Search for the cell housing the specified text and yield its (X, Y) center coordinate. 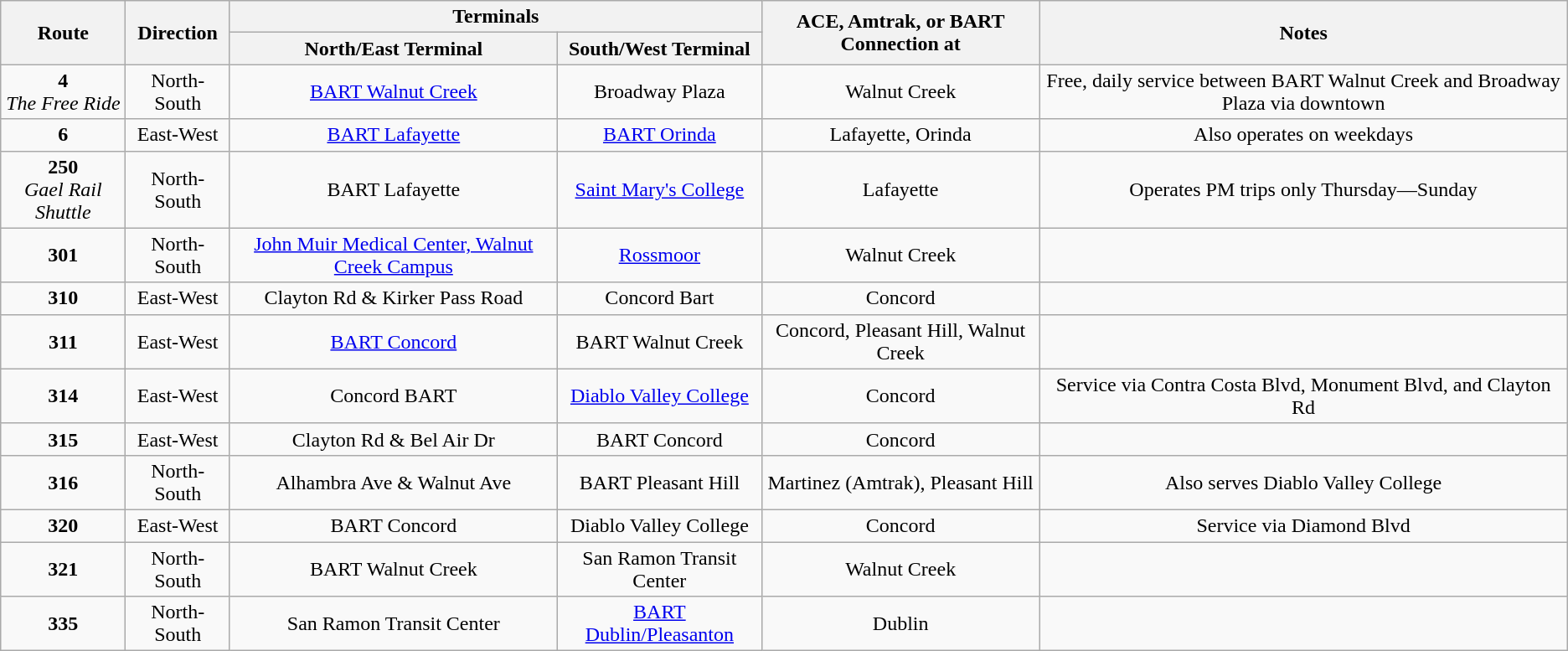
310 (64, 298)
Clayton Rd & Bel Air Dr (394, 439)
Clayton Rd & Kirker Pass Road (394, 298)
Also serves Diablo Valley College (1303, 483)
John Muir Medical Center, Walnut Creek Campus (394, 255)
Notes (1303, 33)
Service via Contra Costa Blvd, Monument Blvd, and Clayton Rd (1303, 395)
BART Pleasant Hill (659, 483)
Concord, Pleasant Hill, Walnut Creek (900, 342)
Broadway Plaza (659, 92)
BART Dublin/Pleasanton (659, 623)
335 (64, 623)
Route (64, 33)
4The Free Ride (64, 92)
315 (64, 439)
321 (64, 568)
ACE, Amtrak, or BART Connection at (900, 33)
Rossmoor (659, 255)
250Gael Rail Shuttle (64, 189)
Saint Mary's College (659, 189)
Also operates on weekdays (1303, 135)
301 (64, 255)
Direction (178, 33)
Terminals (496, 17)
320 (64, 525)
South/West Terminal (659, 49)
Free, daily service between BART Walnut Creek and Broadway Plaza via downtown (1303, 92)
Operates PM trips only Thursday—Sunday (1303, 189)
Martinez (Amtrak), Pleasant Hill (900, 483)
311 (64, 342)
Service via Diamond Blvd (1303, 525)
Concord BART (394, 395)
North/East Terminal (394, 49)
Alhambra Ave & Walnut Ave (394, 483)
6 (64, 135)
316 (64, 483)
Lafayette (900, 189)
Lafayette, Orinda (900, 135)
314 (64, 395)
Concord Bart (659, 298)
Dublin (900, 623)
BART Orinda (659, 135)
